From the cell containing the given text, extract its center point as [X, Y] coordinate. 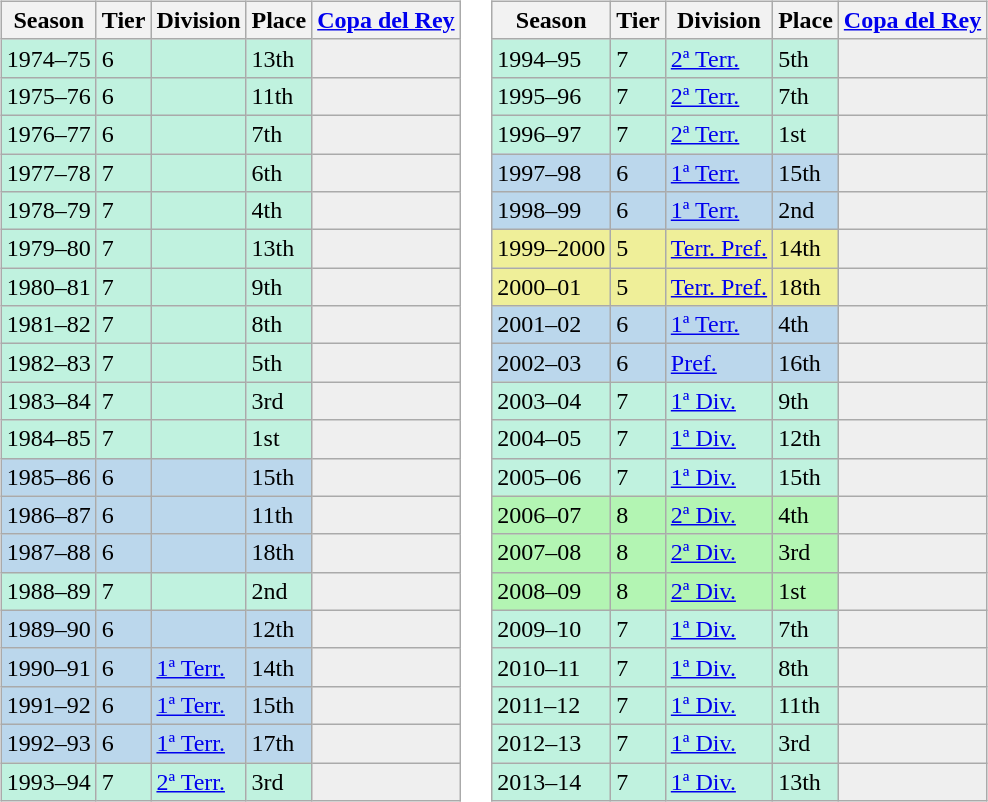
2007–08 [552, 553]
1989–90 [48, 629]
1991–92 [48, 705]
2000–01 [552, 287]
1976–77 [48, 134]
1994–95 [552, 58]
1992–93 [48, 743]
2004–05 [552, 439]
1993–94 [48, 781]
2009–10 [552, 629]
1979–80 [48, 249]
1974–75 [48, 58]
16th [806, 363]
17th [279, 743]
2008–09 [552, 591]
2011–12 [552, 705]
1977–78 [48, 173]
Pref. [718, 363]
1995–96 [552, 96]
2002–03 [552, 363]
1975–76 [48, 96]
1986–87 [48, 515]
1983–84 [48, 401]
6th [279, 173]
2005–06 [552, 477]
1982–83 [48, 363]
2013–14 [552, 781]
1990–91 [48, 667]
1981–82 [48, 325]
2006–07 [552, 515]
1978–79 [48, 211]
2001–02 [552, 325]
1980–81 [48, 287]
1987–88 [48, 553]
1988–89 [48, 591]
2003–04 [552, 401]
1984–85 [48, 439]
1997–98 [552, 173]
1996–97 [552, 134]
2010–11 [552, 667]
2012–13 [552, 743]
1999–2000 [552, 249]
1998–99 [552, 211]
1985–86 [48, 477]
